Extract the [x, y] coordinate from the center of the cell holding the provided text.  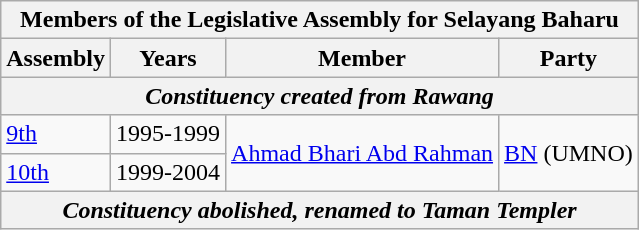
BN (UMNO) [569, 153]
Ahmad Bhari Abd Rahman [362, 153]
1999-2004 [168, 172]
Assembly [56, 58]
Member [362, 58]
9th [56, 134]
Party [569, 58]
Constituency created from Rawang [320, 96]
Years [168, 58]
Constituency abolished, renamed to Taman Templer [320, 210]
10th [56, 172]
Members of the Legislative Assembly for Selayang Baharu [320, 20]
1995-1999 [168, 134]
